Scan for the cell matching the given text and deliver its (x, y) coordinate at center. 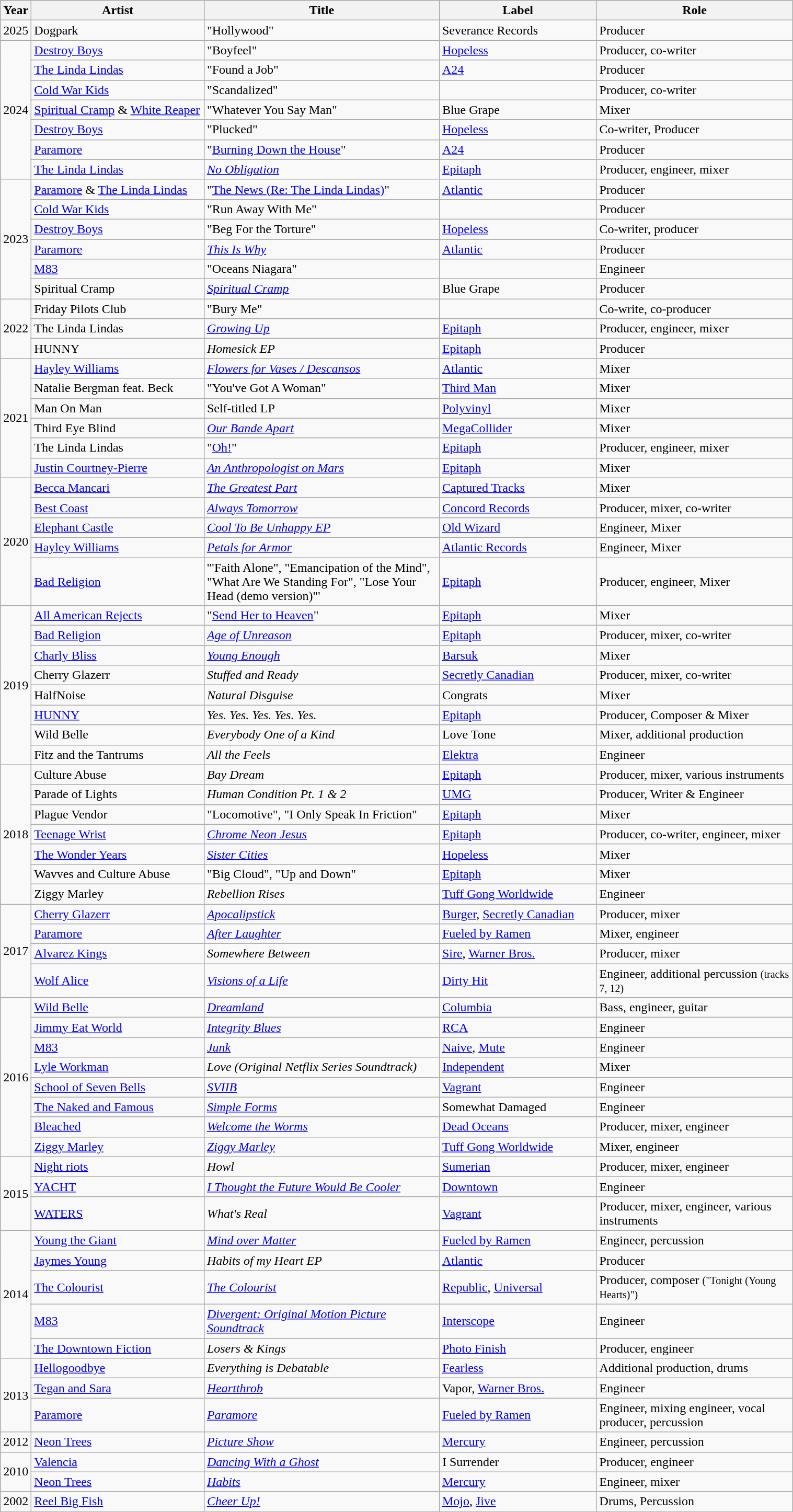
Best Coast (118, 507)
Young Enough (321, 655)
Producer, mixer, various instruments (694, 775)
Elektra (518, 755)
No Obligation (321, 169)
Love Tone (518, 735)
Spiritual Cramp & White Reaper (118, 110)
"Scandalized" (321, 90)
"Boyfeel" (321, 50)
Dogpark (118, 30)
Charly Bliss (118, 655)
Stuffed and Ready (321, 675)
Wavves and Culture Abuse (118, 874)
Producer, engineer, Mixer (694, 581)
Wolf Alice (118, 980)
Divergent: Original Motion Picture Soundtrack (321, 1321)
Photo Finish (518, 1348)
Heartthrob (321, 1388)
Homesick EP (321, 349)
Role (694, 10)
Hellogoodbye (118, 1368)
All American Rejects (118, 616)
Welcome the Worms (321, 1127)
2025 (16, 30)
2019 (16, 685)
Paramore & The Linda Lindas (118, 189)
Year (16, 10)
Picture Show (321, 1442)
Third Man (518, 388)
2020 (16, 541)
2017 (16, 951)
Elephant Castle (118, 527)
2015 (16, 1194)
"Plucked" (321, 130)
Engineer, mixer (694, 1482)
Co-writer, producer (694, 229)
Producer, Composer & Mixer (694, 715)
Vapor, Warner Bros. (518, 1388)
YACHT (118, 1186)
2014 (16, 1294)
Producer, composer ("Tonight (Young Hearts)") (694, 1288)
"Hollywood" (321, 30)
"Run Away With Me" (321, 209)
Fitz and the Tantrums (118, 755)
"You've Got A Woman" (321, 388)
Love (Original Netflix Series Soundtrack) (321, 1067)
Night riots (118, 1167)
Bay Dream (321, 775)
"Oh!" (321, 448)
Integrity Blues (321, 1028)
Burger, Secretly Canadian (518, 914)
Culture Abuse (118, 775)
2023 (16, 239)
Habits of my Heart EP (321, 1260)
Cheer Up! (321, 1502)
Howl (321, 1167)
"The News (Re: The Linda Lindas)" (321, 189)
"Oceans Niagara" (321, 269)
Label (518, 10)
WATERS (118, 1214)
Lyle Workman (118, 1067)
HalfNoise (118, 695)
Naive, Mute (518, 1047)
Mojo, Jive (518, 1502)
Captured Tracks (518, 488)
Title (321, 10)
Habits (321, 1482)
2002 (16, 1502)
School of Seven Bells (118, 1087)
Flowers for Vases / Descansos (321, 368)
All the Feels (321, 755)
Teenage Wrist (118, 834)
Dirty Hit (518, 980)
Old Wizard (518, 527)
"Send Her to Heaven" (321, 616)
This Is Why (321, 249)
"Found a Job" (321, 70)
Barsuk (518, 655)
Natural Disguise (321, 695)
What's Real (321, 1214)
SVIIB (321, 1087)
Cool To Be Unhappy EP (321, 527)
Reel Big Fish (118, 1502)
Severance Records (518, 30)
Somewhat Damaged (518, 1107)
Engineer, additional percussion (tracks 7, 12) (694, 980)
Growing Up (321, 329)
Republic, Universal (518, 1288)
Jimmy Eat World (118, 1028)
Plague Vendor (118, 814)
The Greatest Part (321, 488)
Atlantic Records (518, 547)
Human Condition Pt. 1 & 2 (321, 794)
Simple Forms (321, 1107)
2010 (16, 1472)
"Bury Me" (321, 309)
Polyvinyl (518, 408)
Fearless (518, 1368)
Bass, engineer, guitar (694, 1008)
2024 (16, 110)
Dreamland (321, 1008)
Dead Oceans (518, 1127)
I Thought the Future Would Be Cooler (321, 1186)
MegaCollider (518, 428)
Losers & Kings (321, 1348)
UMG (518, 794)
2021 (16, 418)
Parade of Lights (118, 794)
Valencia (118, 1462)
Engineer, mixing engineer, vocal producer, percussion (694, 1415)
"Beg For the Torture" (321, 229)
After Laughter (321, 934)
Congrats (518, 695)
Concord Records (518, 507)
"Big Cloud", "Up and Down" (321, 874)
Dancing With a Ghost (321, 1462)
Additional production, drums (694, 1368)
Young the Giant (118, 1240)
Producer, co-writer, engineer, mixer (694, 834)
Chrome Neon Jesus (321, 834)
2022 (16, 329)
Co-write, co-producer (694, 309)
Sister Cities (321, 854)
Somewhere Between (321, 954)
Co-writer, Producer (694, 130)
Columbia (518, 1008)
Self-titled LP (321, 408)
Drums, Percussion (694, 1502)
Interscope (518, 1321)
"Whatever You Say Man" (321, 110)
'"Faith Alone", "Emancipation of the Mind", "What Are We Standing For", "Lose Your Head (demo version)"' (321, 581)
Natalie Bergman feat. Beck (118, 388)
2016 (16, 1077)
Downtown (518, 1186)
2012 (16, 1442)
Friday Pilots Club (118, 309)
Sire, Warner Bros. (518, 954)
An Anthropologist on Mars (321, 468)
Justin Courtney-Pierre (118, 468)
Apocalipstick (321, 914)
Third Eye Blind (118, 428)
Alvarez Kings (118, 954)
2018 (16, 834)
Rebellion Rises (321, 894)
Our Bande Apart (321, 428)
"Burning Down the House" (321, 149)
Producer, Writer & Engineer (694, 794)
Tegan and Sara (118, 1388)
The Downtown Fiction (118, 1348)
Bleached (118, 1127)
Secretly Canadian (518, 675)
Becca Mancari (118, 488)
Yes. Yes. Yes. Yes. Yes. (321, 715)
Visions of a Life (321, 980)
The Naked and Famous (118, 1107)
Man On Man (118, 408)
Mixer, additional production (694, 735)
The Wonder Years (118, 854)
I Surrender (518, 1462)
Sumerian (518, 1167)
Everybody One of a Kind (321, 735)
Jaymes Young (118, 1260)
Everything is Debatable (321, 1368)
Artist (118, 10)
"Locomotive", "I Only Speak In Friction" (321, 814)
Mind over Matter (321, 1240)
Age of Unreason (321, 636)
2013 (16, 1395)
Always Tomorrow (321, 507)
Junk (321, 1047)
Producer, mixer, engineer, various instruments (694, 1214)
Petals for Armor (321, 547)
Independent (518, 1067)
RCA (518, 1028)
